From the cell containing the given text, extract its center point as (X, Y) coordinate. 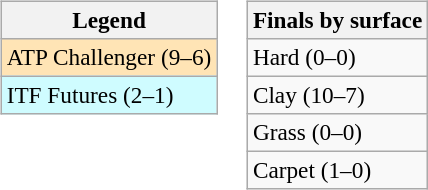
Finals by surface (337, 20)
Legend (108, 20)
Grass (0–0) (337, 133)
ITF Futures (2–1) (108, 95)
Hard (0–0) (337, 57)
ATP Challenger (9–6) (108, 57)
Clay (10–7) (337, 95)
Carpet (1–0) (337, 171)
